For the text-containing cell, return its midpoint in [X, Y] coordinate format. 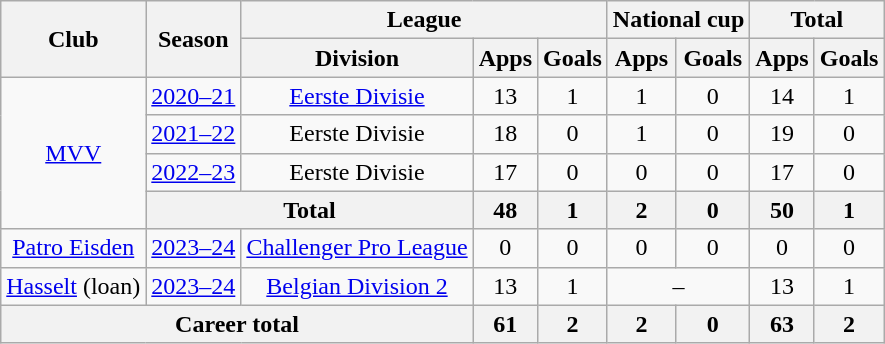
Challenger Pro League [357, 248]
National cup [678, 20]
50 [782, 210]
Season [194, 39]
– [678, 286]
Division [357, 58]
19 [782, 134]
18 [505, 134]
2020–21 [194, 96]
14 [782, 96]
2021–22 [194, 134]
63 [782, 324]
Hasselt (loan) [74, 286]
Patro Eisden [74, 248]
MVV [74, 153]
Club [74, 39]
Belgian Division 2 [357, 286]
48 [505, 210]
League [424, 20]
Career total [237, 324]
2022–23 [194, 172]
61 [505, 324]
